Search for the cell housing the specified text and yield its (X, Y) center coordinate. 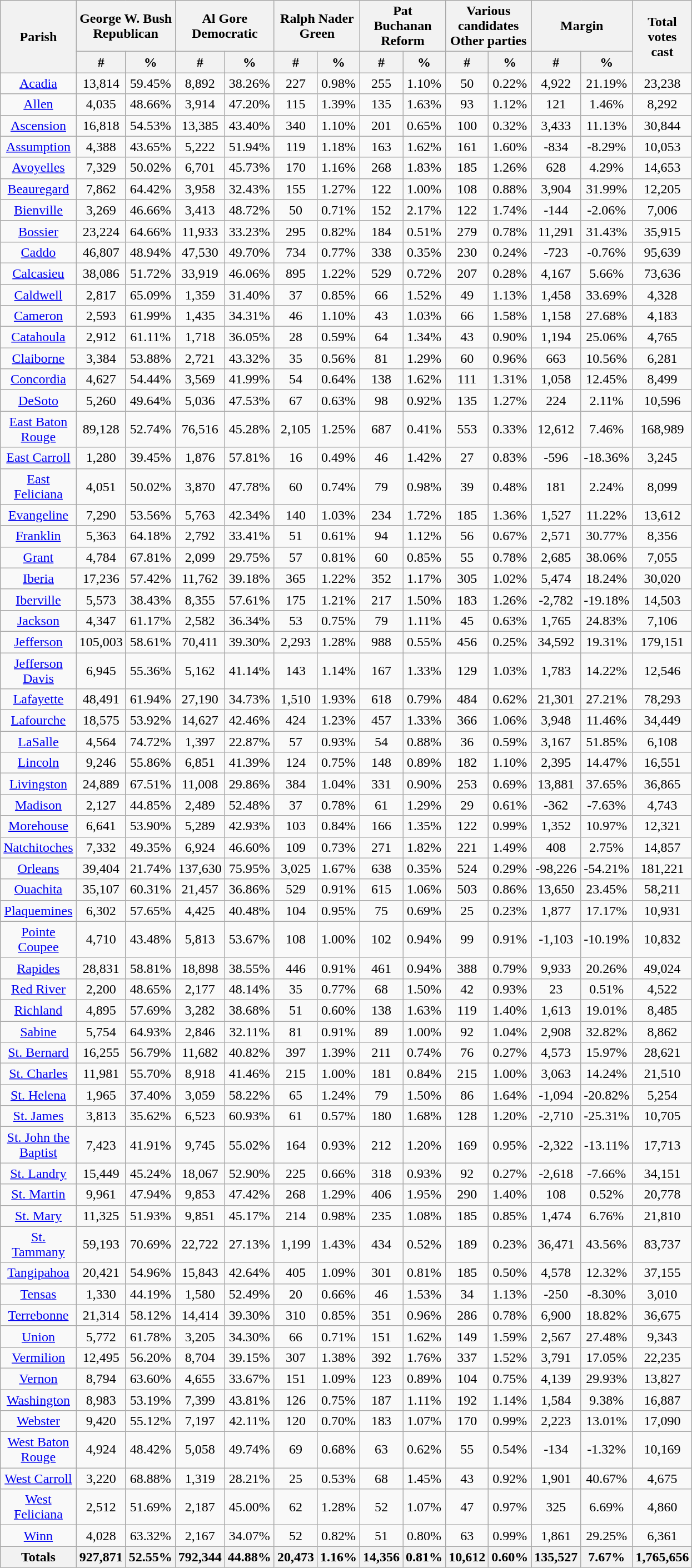
13,814 (101, 83)
-0.76% (607, 252)
408 (556, 847)
7.46% (607, 429)
1,580 (200, 1294)
-7.66% (607, 1173)
West Carroll (38, 1479)
55.12% (150, 1421)
5,254 (663, 1095)
4,167 (556, 273)
6,851 (200, 763)
-723 (556, 252)
36.34% (249, 621)
388 (467, 968)
56.79% (150, 1053)
109 (296, 847)
0.54% (510, 1450)
227 (296, 83)
7,862 (101, 189)
Pat BuchananReform (402, 26)
13,612 (663, 515)
1,435 (200, 316)
5,222 (200, 147)
46.66% (150, 210)
14.22% (607, 670)
59.45% (150, 83)
48.65% (150, 989)
189 (467, 1245)
Parish (38, 37)
39.45% (150, 458)
301 (381, 1273)
5,763 (200, 515)
1.83% (425, 168)
St. Charles (38, 1074)
214 (296, 1216)
0.50% (510, 1273)
4,627 (101, 379)
43.65% (150, 147)
0.86% (510, 890)
45.17% (249, 1216)
180 (381, 1116)
290 (467, 1195)
Ralph NaderGreen (317, 26)
2,489 (200, 805)
12,321 (663, 826)
1.38% (338, 1357)
6,701 (200, 168)
40.67% (607, 1479)
161 (467, 147)
35,915 (663, 231)
305 (467, 578)
0.22% (510, 83)
70.69% (150, 1245)
12.45% (607, 379)
7,329 (101, 168)
184 (381, 231)
11,933 (200, 231)
59,193 (101, 1245)
61.94% (150, 700)
9,853 (200, 1195)
3,569 (200, 379)
27.13% (249, 1245)
17.17% (607, 911)
31.43% (607, 231)
39.15% (249, 1357)
0.55% (425, 642)
10,931 (663, 911)
East Baton Rouge (38, 429)
3,948 (556, 721)
3,245 (663, 458)
126 (296, 1400)
Margin (582, 26)
1.43% (338, 1245)
Caddo (38, 252)
13,385 (200, 126)
Vermilion (38, 1357)
17,090 (663, 1421)
29.25% (607, 1536)
52.90% (249, 1173)
56 (467, 536)
45.24% (150, 1173)
4,573 (556, 1053)
2,200 (101, 989)
45.00% (249, 1507)
221 (467, 847)
28.21% (249, 1479)
10,596 (663, 401)
3,791 (556, 1357)
Union (38, 1336)
Rapides (38, 968)
21,314 (101, 1315)
15.97% (607, 1053)
8,499 (663, 379)
55.70% (150, 1074)
63.32% (150, 1536)
2,582 (200, 621)
-1.32% (607, 1450)
53.67% (249, 939)
19.31% (607, 642)
52.74% (150, 429)
41.39% (249, 763)
55.02% (249, 1145)
7.67% (607, 1557)
36,865 (663, 784)
1.21% (338, 600)
1,783 (556, 670)
461 (381, 968)
3,059 (200, 1095)
3,914 (200, 104)
Grant (38, 557)
3,282 (200, 1010)
207 (467, 273)
43.40% (249, 126)
1,876 (200, 458)
42.64% (249, 1273)
62 (296, 1507)
352 (381, 578)
1.34% (425, 337)
0.29% (510, 868)
Winn (38, 1536)
47 (467, 1507)
5,813 (200, 939)
78,293 (663, 700)
618 (381, 700)
405 (296, 1273)
33.23% (249, 231)
6,281 (663, 358)
43.32% (249, 358)
89,128 (101, 429)
286 (467, 1315)
75.95% (249, 868)
19.01% (607, 1010)
1.49% (510, 847)
21,510 (663, 1074)
337 (467, 1357)
1,359 (200, 295)
46.06% (249, 273)
51.93% (150, 1216)
42 (467, 989)
58.61% (150, 642)
23.45% (607, 890)
1,280 (101, 458)
18.24% (607, 578)
8,794 (101, 1379)
27 (467, 458)
53.56% (150, 515)
Jefferson (38, 642)
48.72% (249, 210)
27.21% (607, 700)
3,870 (200, 487)
4,655 (200, 1379)
49.64% (150, 401)
St. Martin (38, 1195)
63.60% (150, 1379)
6,361 (663, 1536)
33.69% (607, 295)
Total votes cast (663, 37)
10,169 (663, 1450)
16,887 (663, 1400)
35,107 (101, 890)
74.72% (150, 742)
10,705 (663, 1116)
0.49% (338, 458)
124 (296, 763)
64.18% (150, 536)
792,344 (200, 1557)
4,051 (101, 487)
86 (467, 1095)
1.74% (510, 210)
St. Helena (38, 1095)
140 (296, 515)
4,425 (200, 911)
111 (467, 379)
-2,710 (556, 1116)
4,895 (101, 1010)
-10.19% (607, 939)
230 (467, 252)
65.09% (150, 295)
29.75% (249, 557)
12,205 (663, 189)
Livingston (38, 784)
-2,618 (556, 1173)
1.59% (510, 1336)
58,211 (663, 890)
64.93% (150, 1032)
Lincoln (38, 763)
1.64% (510, 1095)
Avoyelles (38, 168)
384 (296, 784)
83,737 (663, 1245)
2.17% (425, 210)
27.48% (607, 1336)
34,449 (663, 721)
1.35% (425, 826)
4,035 (101, 104)
22.87% (249, 742)
5.66% (607, 273)
434 (381, 1245)
2,293 (296, 642)
4,347 (101, 621)
27,190 (200, 700)
235 (381, 1216)
318 (381, 1173)
1.24% (338, 1095)
42.46% (249, 721)
4,784 (101, 557)
988 (381, 642)
16,551 (663, 763)
48.94% (150, 252)
14,627 (200, 721)
4,924 (101, 1450)
38.26% (249, 83)
253 (467, 784)
5,058 (200, 1450)
-362 (556, 805)
49 (467, 295)
Caldwell (38, 295)
Assumption (38, 147)
1,397 (200, 742)
2,792 (200, 536)
167 (381, 670)
6,302 (101, 911)
1.31% (510, 379)
Acadia (38, 83)
0.64% (338, 379)
51.69% (150, 1507)
7,006 (663, 210)
-134 (556, 1450)
27.68% (607, 316)
52.55% (150, 1557)
East Carroll (38, 458)
2,105 (296, 429)
1,474 (556, 1216)
4,743 (663, 805)
1,510 (296, 700)
0.68% (338, 1450)
10.97% (607, 826)
St. James (38, 1116)
1,319 (200, 1479)
351 (381, 1315)
32.43% (249, 189)
4,710 (101, 939)
3,958 (200, 189)
115 (296, 104)
484 (467, 700)
1,194 (556, 337)
2,685 (556, 557)
21.74% (150, 868)
14.47% (607, 763)
2,571 (556, 536)
17,236 (101, 578)
Terrebonne (38, 1315)
Bossier (38, 231)
46.60% (249, 847)
1,965 (101, 1095)
St. Mary (38, 1216)
45 (467, 621)
2,593 (101, 316)
1.67% (338, 868)
103 (296, 826)
255 (381, 83)
7,055 (663, 557)
2.24% (607, 487)
53.90% (150, 826)
DeSoto (38, 401)
94 (381, 536)
65 (296, 1095)
98 (381, 401)
181,221 (663, 868)
23 (556, 989)
3,010 (663, 1294)
Jefferson Davis (38, 670)
1,158 (556, 316)
Catahoula (38, 337)
67.51% (150, 784)
1.95% (425, 1195)
2,187 (200, 1507)
16,255 (101, 1053)
11,762 (200, 578)
West Baton Rouge (38, 1450)
11.22% (607, 515)
192 (467, 1400)
224 (556, 401)
12,612 (556, 429)
75 (381, 911)
365 (296, 578)
Red River (38, 989)
Calcasieu (38, 273)
7,332 (101, 847)
39 (467, 487)
-834 (556, 147)
446 (296, 968)
43.56% (607, 1245)
64.66% (150, 231)
Beauregard (38, 189)
1.45% (425, 1479)
503 (467, 890)
148 (381, 763)
60.31% (150, 890)
2,912 (101, 337)
Vernon (38, 1379)
Cameron (38, 316)
0.25% (510, 642)
4.29% (607, 168)
22,235 (663, 1357)
53.19% (150, 1400)
-20.82% (607, 1095)
54.53% (150, 126)
457 (381, 721)
44.85% (150, 805)
Tangipahoa (38, 1273)
57.81% (249, 458)
44.88% (249, 1557)
2,512 (101, 1507)
15,449 (101, 1173)
32.82% (607, 1032)
424 (296, 721)
48.42% (150, 1450)
3,220 (101, 1479)
29 (467, 805)
2,721 (200, 358)
2,177 (200, 989)
4,765 (663, 337)
3,433 (556, 126)
St. Tammany (38, 1245)
8,356 (663, 536)
Franklin (38, 536)
64.42% (150, 189)
7,290 (101, 515)
105,003 (101, 642)
155 (296, 189)
3,904 (556, 189)
11.13% (607, 126)
9.38% (607, 1400)
33.41% (249, 536)
36,471 (556, 1245)
0.28% (510, 273)
21.19% (607, 83)
52.49% (249, 1294)
5,754 (101, 1032)
8,983 (101, 1400)
149 (467, 1336)
16,818 (101, 126)
36.86% (249, 890)
6,523 (200, 1116)
70,411 (200, 642)
152 (381, 210)
28,621 (663, 1053)
Webster (38, 1421)
331 (381, 784)
13,881 (556, 784)
37.65% (607, 784)
338 (381, 252)
4,028 (101, 1536)
13.01% (607, 1421)
2,127 (101, 805)
West Feliciana (38, 1507)
38.43% (150, 600)
8,892 (200, 83)
45.28% (249, 429)
3,205 (200, 1336)
9,961 (101, 1195)
4,328 (663, 295)
1.60% (510, 147)
34.30% (249, 1336)
-144 (556, 210)
37.40% (150, 1095)
5,573 (101, 600)
8,704 (200, 1357)
225 (296, 1173)
4,522 (663, 989)
397 (296, 1053)
Claiborne (38, 358)
93 (467, 104)
1,861 (556, 1536)
54.44% (150, 379)
20,778 (663, 1195)
-13.11% (607, 1145)
Morehouse (38, 826)
18,067 (200, 1173)
166 (381, 826)
129 (467, 670)
-19.18% (607, 600)
36 (467, 742)
0.56% (338, 358)
6.69% (607, 1507)
George W. BushRepublican (126, 26)
310 (296, 1315)
30,020 (663, 578)
5,474 (556, 578)
325 (556, 1507)
1.93% (338, 700)
9,420 (101, 1421)
-7.63% (607, 805)
4,183 (663, 316)
14,653 (663, 168)
5,260 (101, 401)
18.82% (607, 1315)
3,063 (556, 1074)
0.24% (510, 252)
279 (467, 231)
51.72% (150, 273)
-2,322 (556, 1145)
1.02% (510, 578)
73,636 (663, 273)
28,831 (101, 968)
30,844 (663, 126)
24,889 (101, 784)
48.66% (150, 104)
21,301 (556, 700)
14,857 (663, 847)
58.22% (249, 1095)
9,246 (101, 763)
68.88% (150, 1479)
8,099 (663, 487)
638 (381, 868)
2,099 (200, 557)
211 (381, 1053)
340 (296, 126)
Iberia (38, 578)
20,421 (101, 1273)
58.81% (150, 968)
67.81% (150, 557)
-1,094 (556, 1095)
41.91% (150, 1145)
12,495 (101, 1357)
55.36% (150, 670)
20.26% (607, 968)
7,399 (200, 1400)
47.42% (249, 1195)
76 (467, 1053)
212 (381, 1145)
61.99% (150, 316)
2,846 (200, 1032)
49.70% (249, 252)
9,933 (556, 968)
Washington (38, 1400)
0.80% (425, 1536)
4,922 (556, 83)
56.20% (150, 1357)
Allen (38, 104)
52.48% (249, 805)
61.11% (150, 337)
16 (296, 458)
11,325 (101, 1216)
Bienville (38, 210)
6,108 (663, 742)
61.78% (150, 1336)
0.57% (338, 1116)
-98,226 (556, 868)
553 (467, 429)
1.17% (425, 578)
-596 (556, 458)
Richland (38, 1010)
40.48% (249, 911)
37,155 (663, 1273)
1,458 (556, 295)
49,024 (663, 968)
10,832 (663, 939)
1.82% (425, 847)
21,810 (663, 1216)
38.55% (249, 968)
-2,782 (556, 600)
60.93% (249, 1116)
5,162 (200, 670)
9,343 (663, 1336)
8,918 (200, 1074)
1,901 (556, 1479)
49.74% (249, 1450)
31.40% (249, 295)
43.48% (150, 939)
0.41% (425, 429)
10.56% (607, 358)
67 (296, 401)
St. Bernard (38, 1053)
6.76% (607, 1216)
11,981 (101, 1074)
Totals (38, 1557)
1,765 (556, 621)
38.68% (249, 1010)
121 (556, 104)
1,527 (556, 515)
1.53% (425, 1294)
5,363 (101, 536)
34.73% (249, 700)
1.76% (425, 1357)
43.81% (249, 1400)
1.18% (338, 147)
25.06% (607, 337)
24.83% (607, 621)
51.85% (607, 742)
42.34% (249, 515)
11,291 (556, 231)
42.11% (249, 1421)
0.70% (338, 1421)
2.75% (607, 847)
7,106 (663, 621)
Pointe Coupee (38, 939)
34 (467, 1294)
-54.21% (607, 868)
23,238 (663, 83)
Ouachita (38, 890)
9,851 (200, 1216)
12,546 (663, 670)
57.61% (249, 600)
734 (296, 252)
1.72% (425, 515)
34.07% (249, 1536)
0.33% (510, 429)
41.99% (249, 379)
1.58% (510, 316)
38.06% (607, 557)
295 (296, 231)
-8.29% (607, 147)
Al GoreDemocratic (225, 26)
47.53% (249, 401)
11,682 (200, 1053)
2,223 (556, 1421)
2.11% (607, 401)
123 (381, 1379)
187 (381, 1400)
687 (381, 429)
1.36% (510, 515)
53 (296, 621)
2,908 (556, 1032)
-18.36% (607, 458)
4,139 (556, 1379)
30.77% (607, 536)
76,516 (200, 429)
32.11% (249, 1032)
5,772 (101, 1336)
15,843 (200, 1273)
St. Landry (38, 1173)
57.42% (150, 578)
34.31% (249, 316)
58.12% (150, 1315)
95,639 (663, 252)
11.46% (607, 721)
57.69% (150, 1010)
4,675 (663, 1479)
57.65% (150, 911)
2,395 (556, 763)
234 (381, 515)
8,485 (663, 1010)
6,945 (101, 670)
1.25% (338, 429)
3,269 (101, 210)
20,473 (296, 1557)
-250 (556, 1294)
21,457 (200, 890)
-2.06% (607, 210)
2,567 (556, 1336)
35.62% (150, 1116)
135,527 (556, 1557)
7,423 (101, 1145)
628 (556, 168)
46,807 (101, 252)
Jackson (38, 621)
13,650 (556, 890)
-8.30% (607, 1294)
33.67% (249, 1379)
Natchitoches (38, 847)
54.96% (150, 1273)
41.14% (249, 670)
48,491 (101, 700)
28 (296, 337)
3,813 (101, 1116)
Plaquemines (38, 911)
524 (467, 868)
0.72% (425, 273)
4,578 (556, 1273)
89 (381, 1032)
31.99% (607, 189)
217 (381, 600)
99 (467, 939)
36,675 (663, 1315)
61.17% (150, 621)
Tensas (38, 1294)
69 (296, 1450)
12.32% (607, 1273)
2,817 (101, 295)
8,355 (200, 600)
1,765,656 (663, 1557)
11,008 (200, 784)
0.65% (425, 126)
6,900 (556, 1315)
4,564 (101, 742)
18,898 (200, 968)
6,641 (101, 826)
366 (467, 721)
143 (296, 670)
615 (381, 890)
East Feliciana (38, 487)
47,530 (200, 252)
34,592 (556, 642)
64 (381, 337)
14.24% (607, 1074)
Concordia (38, 379)
1,877 (556, 911)
1,718 (200, 337)
3,025 (296, 868)
0.48% (510, 487)
1.08% (425, 1216)
120 (296, 1421)
0.67% (510, 536)
392 (381, 1357)
51.94% (249, 147)
47.20% (249, 104)
10,053 (663, 147)
Iberville (38, 600)
307 (296, 1357)
7,197 (200, 1421)
Evangeline (38, 515)
5,289 (200, 826)
128 (467, 1116)
47.94% (150, 1195)
38,086 (101, 273)
0.53% (338, 1479)
4,860 (663, 1507)
0.83% (510, 458)
14,503 (663, 600)
6,924 (200, 847)
40.82% (249, 1053)
1.68% (425, 1116)
8,292 (663, 104)
-1,103 (556, 939)
14,356 (381, 1557)
-25.31% (607, 1116)
168,989 (663, 429)
41.46% (249, 1074)
Lafayette (38, 700)
55.86% (150, 763)
13,827 (663, 1379)
20 (296, 1294)
18,575 (101, 721)
Lafourche (38, 721)
49.35% (150, 847)
Various candidatesOther parties (489, 26)
Madison (38, 805)
10,612 (467, 1557)
1.42% (425, 458)
St. John the Baptist (38, 1145)
927,871 (101, 1557)
39.18% (249, 578)
1,058 (556, 379)
0.32% (510, 126)
201 (381, 126)
23,224 (101, 231)
164 (296, 1145)
182 (467, 763)
39,404 (101, 868)
14,414 (200, 1315)
175 (296, 600)
42.93% (249, 826)
17,713 (663, 1145)
1.23% (338, 721)
1,613 (556, 1010)
53.88% (150, 358)
1,352 (556, 826)
53.92% (150, 721)
9,745 (200, 1145)
1,199 (296, 1245)
3,413 (200, 210)
3,384 (101, 358)
1,584 (556, 1400)
169 (467, 1145)
102 (381, 939)
1,330 (101, 1294)
456 (467, 642)
Sabine (38, 1032)
LaSalle (38, 742)
137,630 (200, 868)
44.19% (150, 1294)
5,036 (200, 401)
Orleans (38, 868)
0.73% (338, 847)
45.73% (249, 168)
406 (381, 1195)
34,151 (663, 1173)
163 (381, 147)
29.93% (607, 1379)
29.86% (249, 784)
1.46% (607, 104)
663 (556, 358)
17.05% (607, 1357)
36.05% (249, 337)
2,167 (200, 1536)
179,151 (663, 642)
3,167 (556, 742)
22,722 (200, 1245)
48.14% (249, 989)
Ascension (38, 126)
4,388 (101, 147)
0.97% (510, 1507)
895 (296, 273)
33,919 (200, 273)
8,862 (663, 1032)
100 (467, 126)
47.78% (249, 487)
271 (381, 847)
